Provide the [x, y] coordinate of the cell's center where the given text is located.  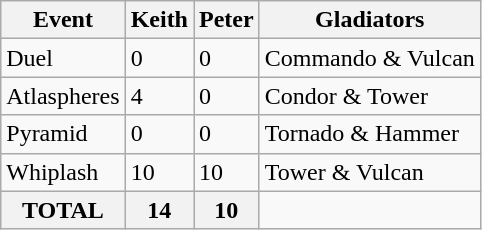
Commando & Vulcan [370, 58]
Whiplash [63, 172]
Gladiators [370, 20]
Atlaspheres [63, 96]
Condor & Tower [370, 96]
Duel [63, 58]
TOTAL [63, 210]
Pyramid [63, 134]
Tornado & Hammer [370, 134]
4 [159, 96]
Event [63, 20]
Peter [227, 20]
Keith [159, 20]
14 [159, 210]
Tower & Vulcan [370, 172]
